Capture the cell that displays the provided text and extract its (x, y) central coordinate. 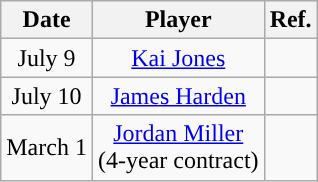
Player (178, 20)
Kai Jones (178, 58)
Jordan Miller(4-year contract) (178, 148)
July 9 (47, 58)
March 1 (47, 148)
Date (47, 20)
Ref. (290, 20)
James Harden (178, 96)
July 10 (47, 96)
